Identify which cell holds the provided text, then report its [x, y] central coordinate. 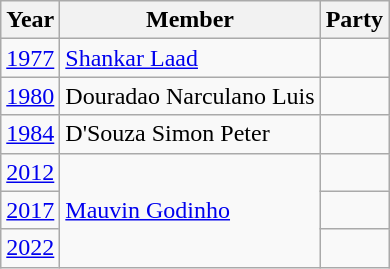
1984 [30, 134]
Douradao Narculano Luis [190, 96]
1980 [30, 96]
Shankar Laad [190, 58]
1977 [30, 58]
2012 [30, 172]
Mauvin Godinho [190, 210]
2017 [30, 210]
D'Souza Simon Peter [190, 134]
2022 [30, 248]
Party [354, 20]
Member [190, 20]
Year [30, 20]
